Scan for the cell matching the given text and deliver its [x, y] coordinate at center. 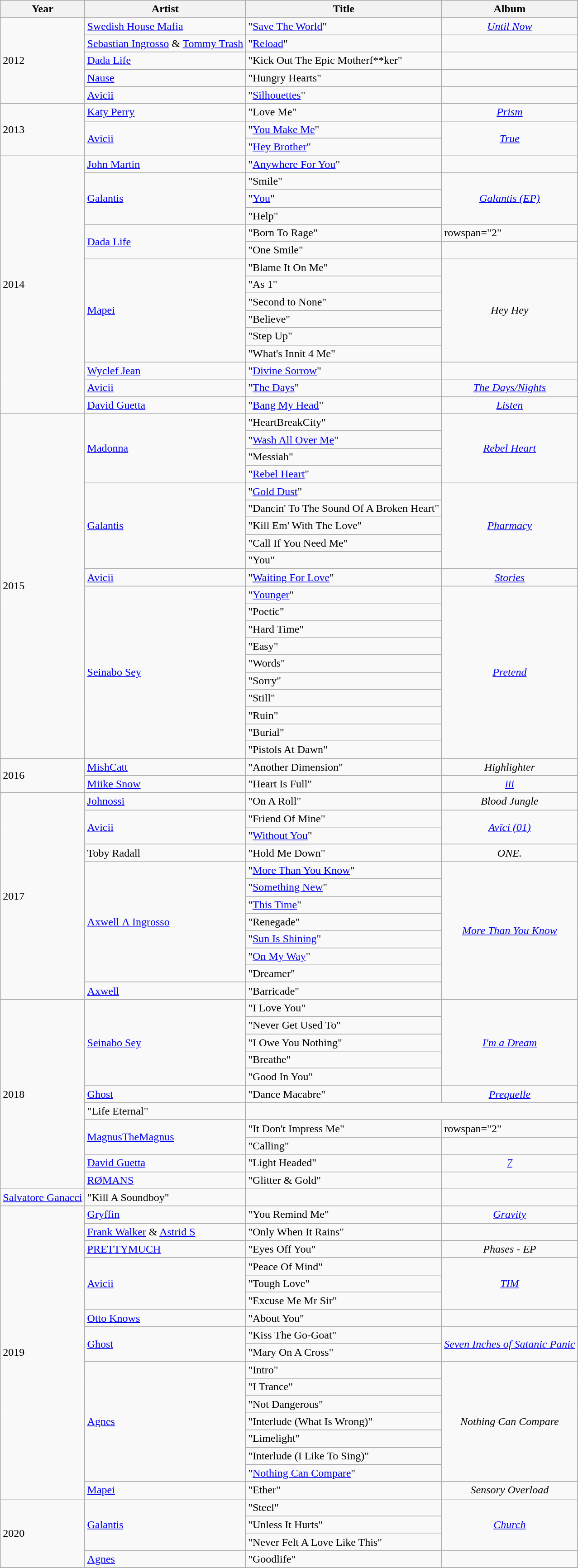
Title [344, 9]
I'm a Dream [510, 1042]
"One Smile" [344, 250]
2015 [43, 586]
Seven Inches of Satanic Panic [510, 1344]
Prism [510, 112]
"Call If You Need Me" [344, 543]
Frank Walker & Astrid S [165, 1232]
"Dreamer" [344, 973]
"Silhouettes" [344, 95]
Highlighter [510, 767]
MagnusTheMagnus [165, 1137]
Listen [510, 405]
Gryffin [165, 1215]
Miike Snow [165, 784]
"Steel" [344, 1507]
"Sun Is Shining" [344, 939]
"Dance Macabre" [344, 1094]
"I Trance" [344, 1387]
Blood Jungle [510, 801]
2018 [43, 1094]
"Hungry Hearts" [344, 78]
Katy Perry [165, 112]
2014 [43, 284]
Phases - EP [510, 1249]
2017 [43, 896]
"Only When It Rains" [344, 1232]
"Goodlife" [344, 1559]
"Good In You" [344, 1077]
ONE. [510, 853]
"Second to None" [344, 302]
MishCatt [165, 767]
TIM [510, 1283]
"Poetic" [344, 612]
Prequelle [510, 1094]
"Love Me" [344, 112]
"Ether" [344, 1490]
Madonna [165, 448]
"As 1" [344, 285]
Avīci (01) [510, 827]
"Younger" [344, 595]
"Calling" [344, 1146]
2016 [43, 776]
Gravity [510, 1215]
"I Love You" [344, 1008]
"Ruin" [344, 715]
"Intro" [344, 1370]
"What's Innit 4 Me" [344, 353]
"Light Headed" [344, 1163]
Swedish House Mafia [165, 26]
Stories [510, 577]
"Divine Sorrow" [344, 371]
"Wash All Over Me" [344, 439]
"Pistols At Dawn" [344, 749]
"This Time" [344, 905]
Pharmacy [510, 525]
iii [510, 784]
"Another Dimension" [344, 767]
"About You" [344, 1318]
"Limelight" [344, 1439]
"Hey Brother" [344, 147]
"Smile" [344, 181]
Johnossi [165, 801]
Hey Hey [510, 310]
Sebastian Ingrosso & Tommy Trash [165, 43]
"Interlude (What Is Wrong)" [344, 1421]
More Than You Know [510, 930]
"Easy" [344, 646]
"Mary On A Cross" [344, 1353]
RØMANS [165, 1180]
Until Now [510, 26]
"The Days" [344, 388]
Album [510, 9]
"Help" [344, 216]
Galantis (EP) [510, 198]
"Messiah" [344, 457]
"Kill Em' With The Love" [344, 526]
"Glitter & Gold" [344, 1180]
"Dancin' To The Sound Of A Broken Heart" [344, 509]
Rebel Heart [510, 448]
"Renegade" [344, 922]
"Heart Is Full" [344, 784]
Nause [165, 78]
"Bang My Head" [344, 405]
2020 [43, 1533]
"Save The World" [344, 26]
Pretend [510, 672]
"Without You" [344, 836]
"Reload" [344, 43]
"Waiting For Love" [344, 577]
"Believe" [344, 319]
"Excuse Me Mr Sir" [344, 1301]
"Eyes Off You" [344, 1249]
Artist [165, 9]
2012 [43, 61]
"Rebel Heart" [344, 474]
"Kiss The Go-Goat" [344, 1335]
Axwell [165, 991]
"Unless It Hurts" [344, 1525]
"Tough Love" [344, 1283]
"Still" [344, 698]
Axwell Λ Ingrosso [165, 922]
2019 [43, 1352]
Sensory Overload [510, 1490]
"Burial" [344, 732]
"Life Eternal" [165, 1111]
True [510, 138]
PRETTYMUCH [165, 1249]
"It Don't Impress Me" [344, 1129]
"Breathe" [344, 1060]
"Step Up" [344, 336]
Nothing Can Compare [510, 1421]
"Kill A Soundboy" [165, 1197]
"HeartBreakCity" [344, 422]
"On A Roll" [344, 801]
"More Than You Know" [344, 870]
"Peace Of Mind" [344, 1266]
"Hold Me Down" [344, 853]
"Kick Out The Epic Motherf**ker" [344, 61]
"Nothing Can Compare" [344, 1473]
"Anywhere For You" [344, 164]
John Martin [165, 164]
"On My Way" [344, 956]
Church [510, 1525]
The Days/Nights [510, 388]
Year [43, 9]
"Hard Time" [344, 629]
"Gold Dust" [344, 491]
7 [510, 1163]
"Born To Rage" [344, 233]
Wyclef Jean [165, 371]
2013 [43, 129]
"Words" [344, 663]
"You Remind Me" [344, 1215]
Salvatore Ganacci [43, 1197]
"Blame It On Me" [344, 267]
"Not Dangerous" [344, 1404]
"You Make Me" [344, 129]
"Friend Of Mine" [344, 819]
Toby Radall [165, 853]
Otto Knows [165, 1318]
"I Owe You Nothing" [344, 1042]
"Barricade" [344, 991]
"Sorry" [344, 681]
"Never Felt A Love Like This" [344, 1542]
"Interlude (I Like To Sing)" [344, 1456]
"Never Get Used To" [344, 1025]
"Something New" [344, 887]
